Search for the cell housing the specified text and yield its [X, Y] center coordinate. 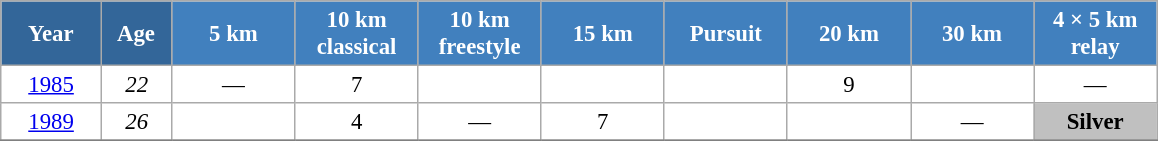
Pursuit [726, 34]
9 [848, 85]
4 [356, 122]
Silver [1096, 122]
10 km classical [356, 34]
5 km [234, 34]
Age [136, 34]
Year [52, 34]
26 [136, 122]
1989 [52, 122]
4 × 5 km relay [1096, 34]
30 km [972, 34]
22 [136, 85]
15 km [602, 34]
10 km freestyle [480, 34]
20 km [848, 34]
1985 [52, 85]
